Find where the given text appears and provide that cell's center as [x, y] coordinate. 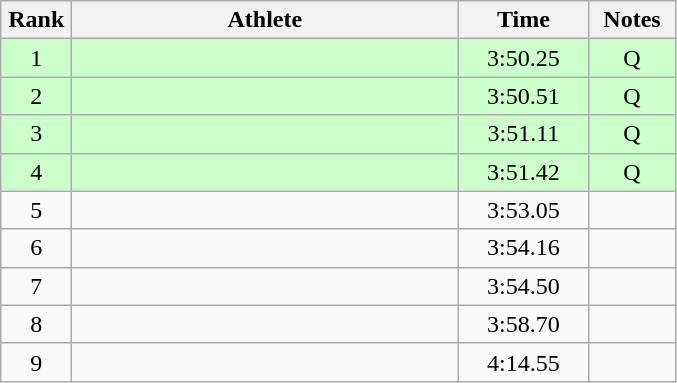
9 [36, 362]
3:50.25 [524, 58]
6 [36, 248]
3:54.50 [524, 286]
2 [36, 96]
5 [36, 210]
4 [36, 172]
3:53.05 [524, 210]
3:58.70 [524, 324]
3:50.51 [524, 96]
3:54.16 [524, 248]
Notes [632, 20]
3 [36, 134]
Rank [36, 20]
3:51.42 [524, 172]
7 [36, 286]
3:51.11 [524, 134]
8 [36, 324]
Time [524, 20]
1 [36, 58]
Athlete [265, 20]
4:14.55 [524, 362]
